Scan for the cell matching the given text and deliver its [X, Y] coordinate at center. 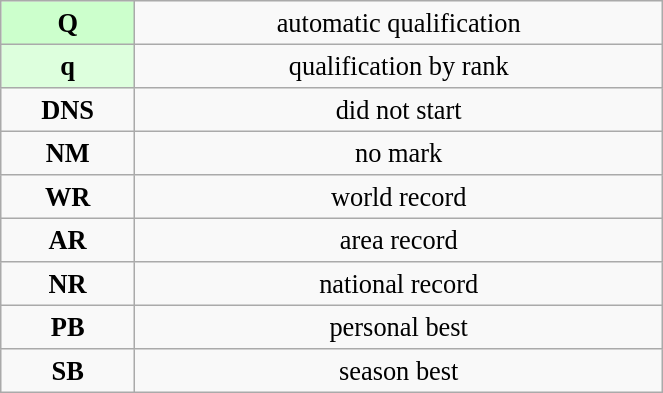
AR [68, 240]
world record [399, 197]
season best [399, 371]
did not start [399, 109]
personal best [399, 327]
q [68, 66]
Q [68, 22]
area record [399, 240]
national record [399, 284]
qualification by rank [399, 66]
automatic qualification [399, 22]
NM [68, 153]
no mark [399, 153]
NR [68, 284]
SB [68, 371]
DNS [68, 109]
WR [68, 197]
PB [68, 327]
